Return [x, y] of the center of cell containing provided text 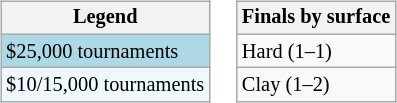
Hard (1–1) [316, 51]
$10/15,000 tournaments [105, 85]
Clay (1–2) [316, 85]
Finals by surface [316, 18]
Legend [105, 18]
$25,000 tournaments [105, 51]
